Identify which cell holds the provided text, then report its (X, Y) central coordinate. 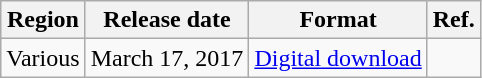
Ref. (454, 20)
Format (338, 20)
Digital download (338, 58)
Region (43, 20)
March 17, 2017 (167, 58)
Release date (167, 20)
Various (43, 58)
